Scan for the cell matching the given text and deliver its [x, y] coordinate at center. 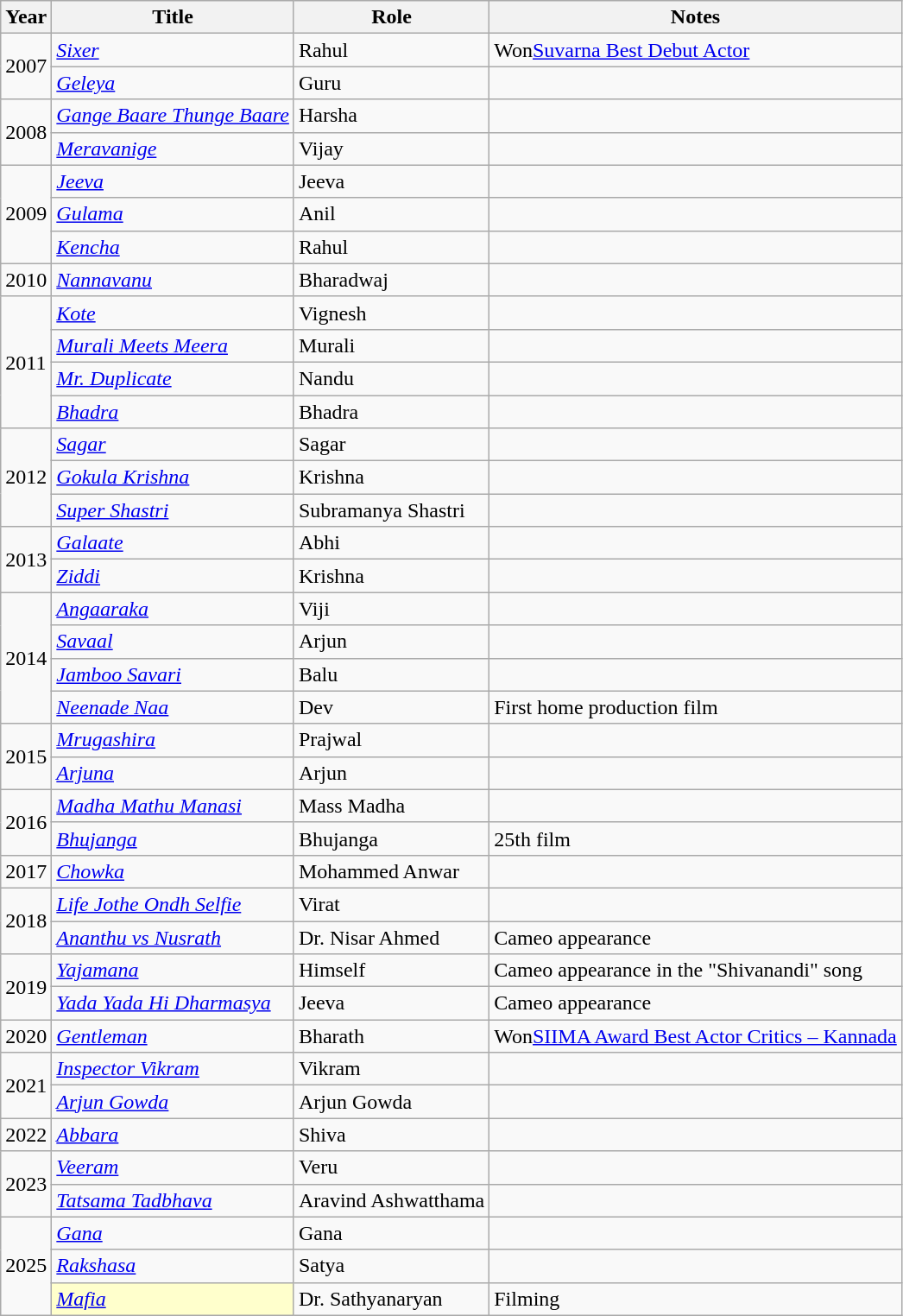
Mohammed Anwar [391, 871]
Yada Yada Hi Dharmasya [173, 1003]
Kote [173, 313]
Murali Meets Meera [173, 345]
WonSuvarna Best Debut Actor [696, 50]
2019 [26, 987]
2022 [26, 1135]
Year [26, 17]
Mass Madha [391, 806]
Filming [696, 1299]
Dr. Nisar Ahmed [391, 937]
Galaate [173, 543]
2013 [26, 560]
Bharath [391, 1036]
Murali [391, 345]
Rakshasa [173, 1266]
Viji [391, 609]
Abhi [391, 543]
Prajwal [391, 740]
2025 [26, 1266]
Bharadwaj [391, 280]
25th film [696, 838]
Guru [391, 83]
Kencha [173, 247]
2016 [26, 822]
2008 [26, 132]
2018 [26, 921]
2012 [26, 478]
Mafia [173, 1299]
Shiva [391, 1135]
Anil [391, 214]
Vikram [391, 1069]
Mrugashira [173, 740]
Arjuna [173, 773]
WonSIIMA Award Best Actor Critics – Kannada [696, 1036]
Savaal [173, 642]
Inspector Vikram [173, 1069]
Vignesh [391, 313]
Sixer [173, 50]
Aravind Ashwatthama [391, 1200]
2015 [26, 756]
Madha Mathu Manasi [173, 806]
Role [391, 17]
Jamboo Savari [173, 674]
Gulama [173, 214]
Gange Baare Thunge Baare [173, 116]
Chowka [173, 871]
Satya [391, 1266]
Super Shastri [173, 510]
Nannavanu [173, 280]
2020 [26, 1036]
2017 [26, 871]
Vijay [391, 149]
Yajamana [173, 971]
2007 [26, 66]
Ziddi [173, 576]
First home production film [696, 707]
Nandu [391, 378]
Balu [391, 674]
Life Jothe Ondh Selfie [173, 904]
Veru [391, 1167]
Subramanya Shastri [391, 510]
Virat [391, 904]
Gokula Krishna [173, 478]
2014 [26, 658]
2009 [26, 214]
Harsha [391, 116]
Meravanige [173, 149]
Ananthu vs Nusrath [173, 937]
Geleya [173, 83]
Abbara [173, 1135]
Tatsama Tadbhava [173, 1200]
Dev [391, 707]
Dr. Sathyanaryan [391, 1299]
2011 [26, 362]
2023 [26, 1184]
Title [173, 17]
Angaaraka [173, 609]
Mr. Duplicate [173, 378]
2010 [26, 280]
Gentleman [173, 1036]
Neenade Naa [173, 707]
2021 [26, 1085]
Notes [696, 17]
Cameo appearance in the "Shivanandi" song [696, 971]
Himself [391, 971]
Veeram [173, 1167]
